Capture the cell that displays the provided text and extract its [x, y] central coordinate. 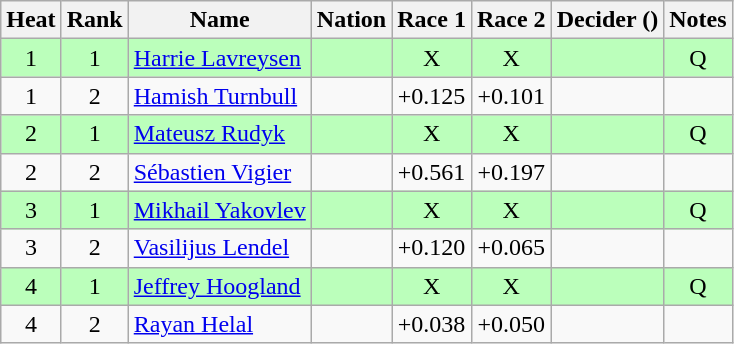
Rayan Helal [220, 324]
Hamish Turnbull [220, 96]
+0.038 [432, 324]
+0.120 [432, 248]
Harrie Lavreysen [220, 58]
+0.101 [511, 96]
Mikhail Yakovlev [220, 210]
Name [220, 20]
+0.197 [511, 172]
+0.561 [432, 172]
Nation [351, 20]
Race 2 [511, 20]
Vasilijus Lendel [220, 248]
Jeffrey Hoogland [220, 286]
Rank [94, 20]
Notes [698, 20]
Decider () [608, 20]
+0.125 [432, 96]
+0.065 [511, 248]
+0.050 [511, 324]
Race 1 [432, 20]
Sébastien Vigier [220, 172]
Heat [31, 20]
Mateusz Rudyk [220, 134]
